Output the (x, y) coordinate of the center of the cell containing the given text.  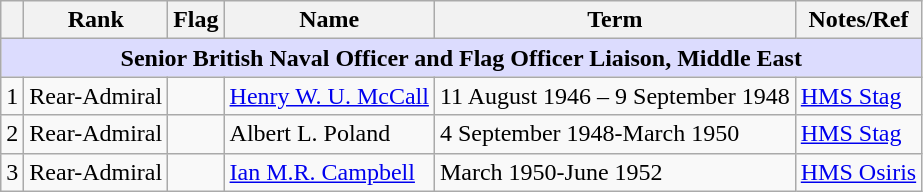
HMS Osiris (858, 172)
2 (12, 134)
Term (614, 20)
4 September 1948-March 1950 (614, 134)
Rank (96, 20)
Notes/Ref (858, 20)
Henry W. U. McCall (329, 96)
Name (329, 20)
11 August 1946 – 9 September 1948 (614, 96)
Albert L. Poland (329, 134)
Senior British Naval Officer and Flag Officer Liaison, Middle East (462, 58)
3 (12, 172)
March 1950-June 1952 (614, 172)
Flag (196, 20)
Ian M.R. Campbell (329, 172)
1 (12, 96)
